Provide the (x, y) coordinate of the cell's center where the given text is located.  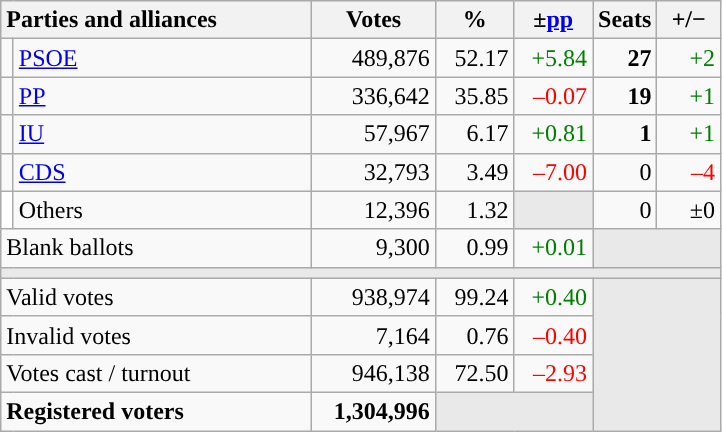
±0 (689, 210)
72.50 (474, 373)
19 (624, 96)
–0.07 (554, 96)
0.76 (474, 335)
1.32 (474, 210)
IU (162, 134)
+/− (689, 20)
Blank ballots (156, 248)
52.17 (474, 58)
–2.93 (554, 373)
+0.81 (554, 134)
Seats (624, 20)
336,642 (374, 96)
3.49 (474, 172)
–0.40 (554, 335)
32,793 (374, 172)
57,967 (374, 134)
27 (624, 58)
35.85 (474, 96)
12,396 (374, 210)
Invalid votes (156, 335)
Votes (374, 20)
1 (624, 134)
7,164 (374, 335)
–7.00 (554, 172)
–4 (689, 172)
Registered voters (156, 411)
±pp (554, 20)
PP (162, 96)
6.17 (474, 134)
+2 (689, 58)
0.99 (474, 248)
1,304,996 (374, 411)
+5.84 (554, 58)
+0.40 (554, 297)
CDS (162, 172)
+0.01 (554, 248)
99.24 (474, 297)
Valid votes (156, 297)
Others (162, 210)
938,974 (374, 297)
Parties and alliances (156, 20)
9,300 (374, 248)
946,138 (374, 373)
PSOE (162, 58)
489,876 (374, 58)
% (474, 20)
Votes cast / turnout (156, 373)
